Capture the cell that displays the provided text and extract its (x, y) central coordinate. 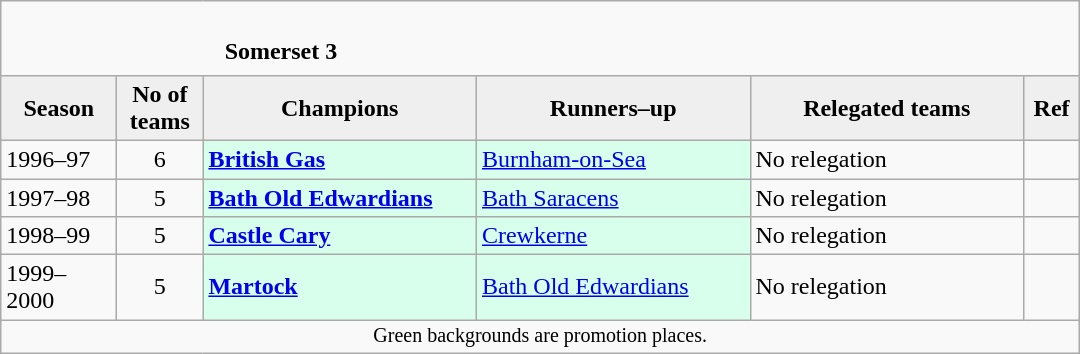
Castle Cary (340, 236)
No of teams (160, 108)
1996–97 (59, 159)
1997–98 (59, 197)
Relegated teams (887, 108)
Runners–up (613, 108)
Champions (340, 108)
1999–2000 (59, 288)
Green backgrounds are promotion places. (540, 336)
1998–99 (59, 236)
Crewkerne (613, 236)
Burnham-on-Sea (613, 159)
Ref (1052, 108)
Bath Saracens (613, 197)
Season (59, 108)
British Gas (340, 159)
6 (160, 159)
Martock (340, 288)
